Find where the given text appears and provide that cell's center as [x, y] coordinate. 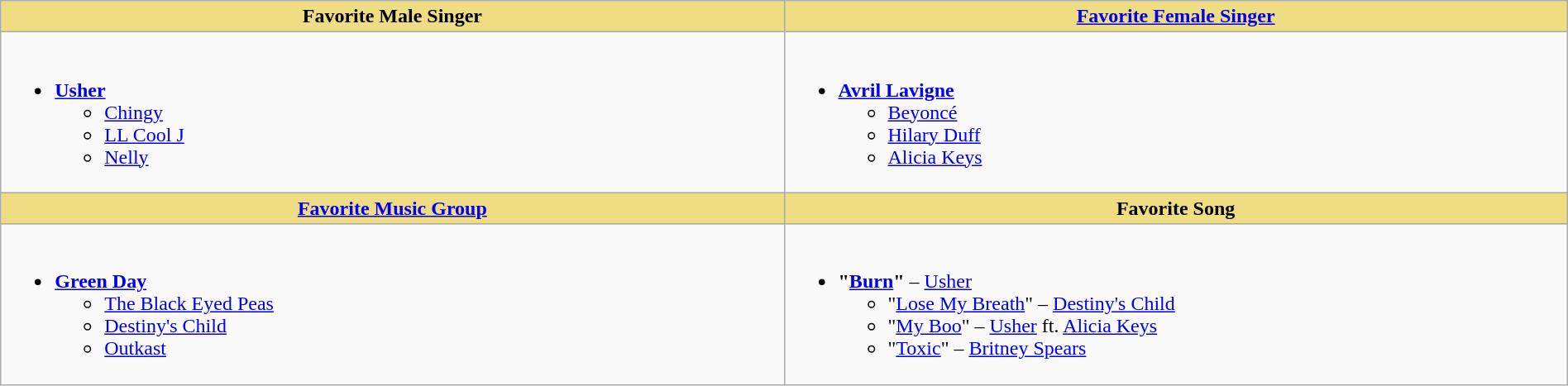
"Burn" – Usher"Lose My Breath" – Destiny's Child"My Boo" – Usher ft. Alicia Keys"Toxic" – Britney Spears [1176, 304]
Avril LavigneBeyoncéHilary DuffAlicia Keys [1176, 112]
Favorite Music Group [392, 208]
UsherChingyLL Cool JNelly [392, 112]
Favorite Song [1176, 208]
Green DayThe Black Eyed PeasDestiny's ChildOutkast [392, 304]
Favorite Male Singer [392, 17]
Favorite Female Singer [1176, 17]
